Extract the [X, Y] coordinate from the center of the cell holding the provided text.  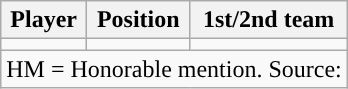
HM = Honorable mention. Source: [174, 69]
Player [44, 20]
1st/2nd team [268, 20]
Position [139, 20]
